Return (x, y) of the center of cell containing provided text 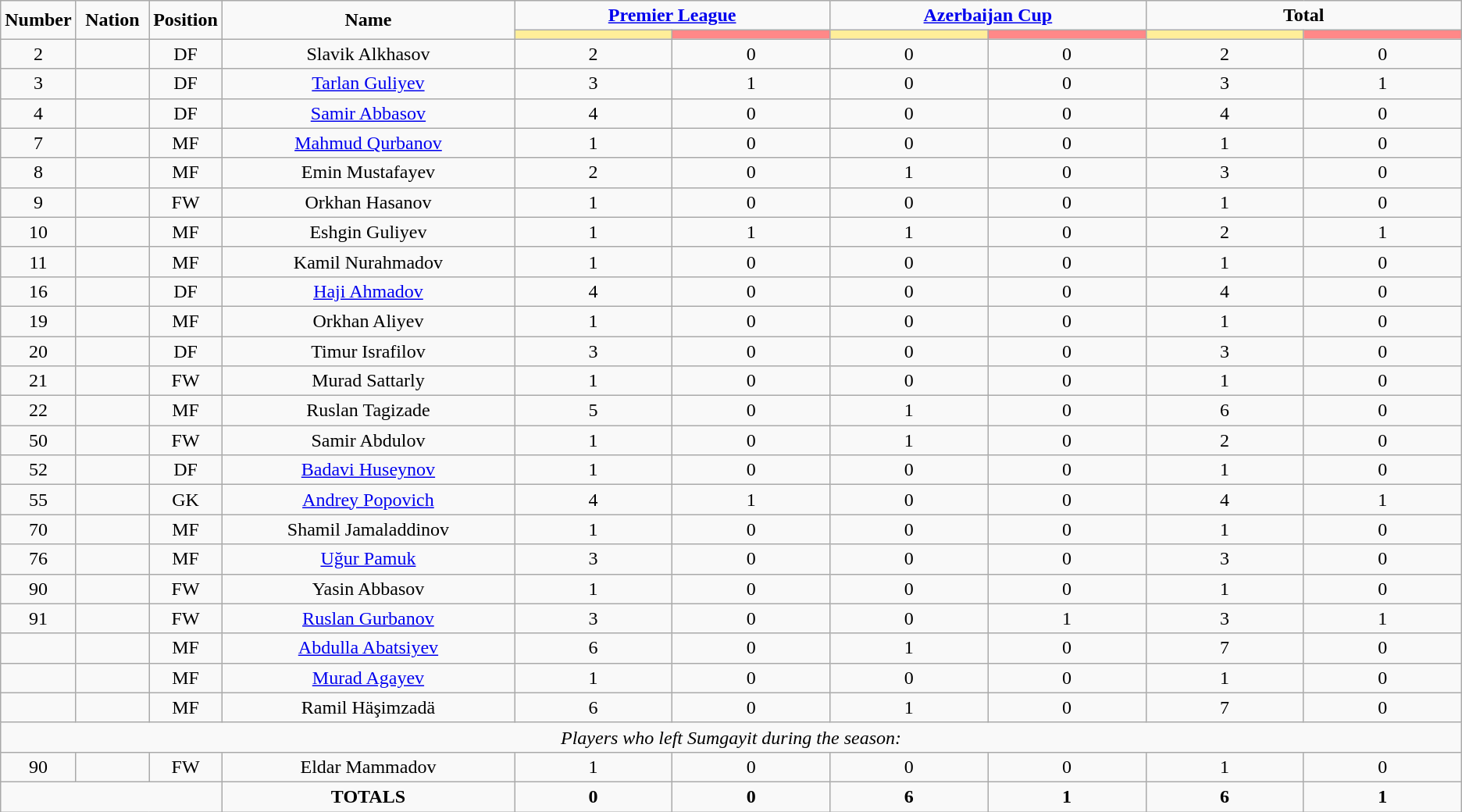
Name (368, 20)
9 (38, 202)
21 (38, 381)
Andrey Popovich (368, 500)
Ramil Häşimzadä (368, 707)
Tarlan Guliyev (368, 84)
70 (38, 529)
5 (593, 411)
Players who left Sumgayit during the season: (731, 737)
16 (38, 291)
Kamil Nurahmadov (368, 262)
Premier League (672, 16)
Samir Abbasov (368, 113)
Emin Mustafayev (368, 173)
Badavi Huseynov (368, 470)
91 (38, 618)
76 (38, 559)
55 (38, 500)
10 (38, 232)
8 (38, 173)
19 (38, 321)
Nation (112, 20)
11 (38, 262)
Position (186, 20)
Eshgin Guliyev (368, 232)
Ruslan Tagizade (368, 411)
Ruslan Gurbanov (368, 618)
Timur Israfilov (368, 351)
Haji Ahmadov (368, 291)
Murad Sattarly (368, 381)
50 (38, 440)
Uğur Pamuk (368, 559)
52 (38, 470)
Samir Abdulov (368, 440)
22 (38, 411)
Shamil Jamaladdinov (368, 529)
Slavik Alkhasov (368, 54)
Mahmud Qurbanov (368, 143)
Total (1303, 16)
Abdulla Abatsiyev (368, 648)
Orkhan Aliyev (368, 321)
20 (38, 351)
TOTALS (368, 796)
Eldar Mammadov (368, 767)
Azerbaijan Cup (988, 16)
GK (186, 500)
Murad Agayev (368, 678)
Orkhan Hasanov (368, 202)
Yasin Abbasov (368, 589)
Number (38, 20)
